Find where the given text appears and provide that cell's center as [x, y] coordinate. 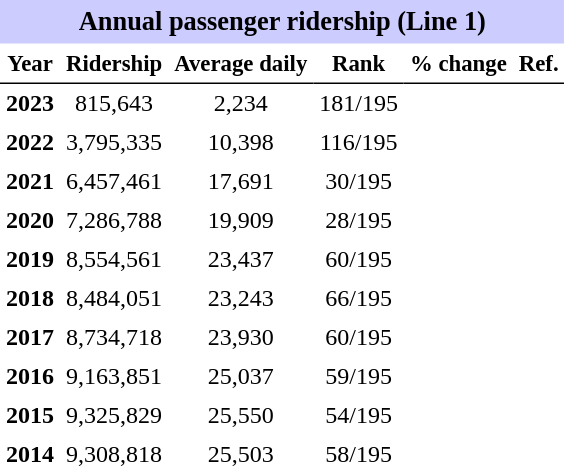
59/195 [358, 376]
Year [30, 64]
9,325,829 [114, 416]
8,484,051 [114, 298]
2018 [30, 298]
28/195 [358, 220]
815,643 [114, 104]
2022 [30, 142]
23,243 [240, 298]
23,437 [240, 260]
19,909 [240, 220]
2017 [30, 338]
2016 [30, 376]
2019 [30, 260]
25,037 [240, 376]
2023 [30, 104]
25,550 [240, 416]
2,234 [240, 104]
10,398 [240, 142]
6,457,461 [114, 182]
116/195 [358, 142]
9,163,851 [114, 376]
23,930 [240, 338]
Ridership [114, 64]
30/195 [358, 182]
2015 [30, 416]
66/195 [358, 298]
2020 [30, 220]
7,286,788 [114, 220]
181/195 [358, 104]
54/195 [358, 416]
2021 [30, 182]
8,554,561 [114, 260]
Average daily [240, 64]
% change [458, 64]
3,795,335 [114, 142]
Rank [358, 64]
17,691 [240, 182]
8,734,718 [114, 338]
